Capture the cell that displays the provided text and extract its [x, y] central coordinate. 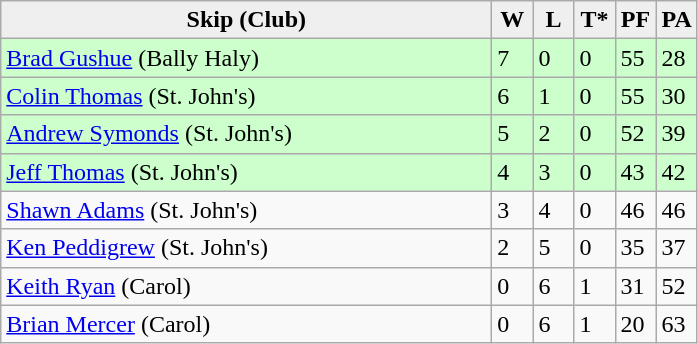
35 [636, 248]
39 [676, 134]
31 [636, 286]
L [554, 20]
Keith Ryan (Carol) [246, 286]
43 [636, 172]
7 [512, 58]
28 [676, 58]
30 [676, 96]
Shawn Adams (St. John's) [246, 210]
PF [636, 20]
63 [676, 324]
Jeff Thomas (St. John's) [246, 172]
PA [676, 20]
37 [676, 248]
T* [594, 20]
Brian Mercer (Carol) [246, 324]
20 [636, 324]
Colin Thomas (St. John's) [246, 96]
W [512, 20]
Skip (Club) [246, 20]
Andrew Symonds (St. John's) [246, 134]
42 [676, 172]
Brad Gushue (Bally Haly) [246, 58]
Ken Peddigrew (St. John's) [246, 248]
